Return the [X, Y] coordinate for the center point of the cell that contains the specified text.  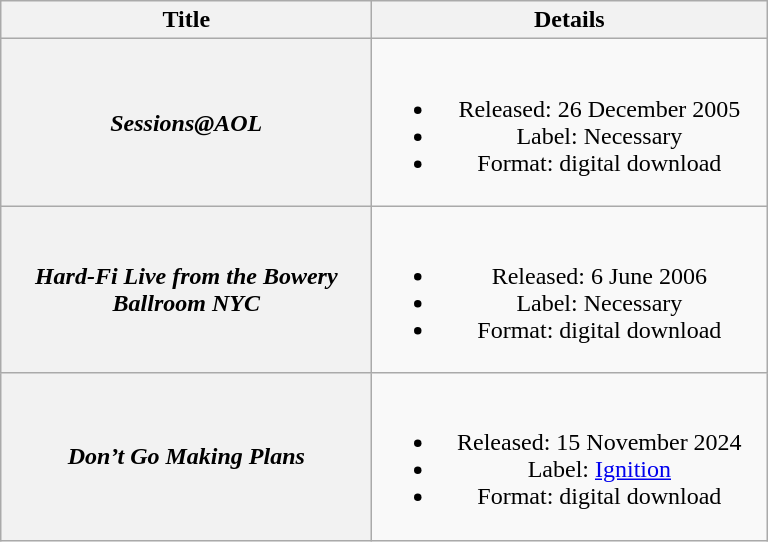
Hard-Fi Live from the Bowery Ballroom NYC [186, 290]
Released: 15 November 2024Label: IgnitionFormat: digital download [570, 456]
Sessions@AOL [186, 122]
Released: 6 June 2006Label: NecessaryFormat: digital download [570, 290]
Title [186, 20]
Released: 26 December 2005Label: NecessaryFormat: digital download [570, 122]
Details [570, 20]
Don’t Go Making Plans [186, 456]
